Determine the [x, y] coordinate at the center of the cell enclosing the given text.  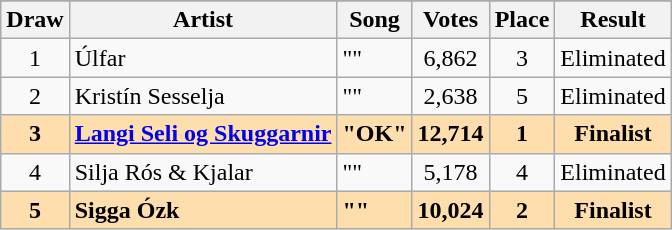
10,024 [450, 210]
12,714 [450, 134]
Kristín Sesselja [203, 96]
5,178 [450, 172]
6,862 [450, 58]
Silja Rós & Kjalar [203, 172]
Result [613, 20]
Úlfar [203, 58]
Place [522, 20]
Sigga Ózk [203, 210]
"OK" [374, 134]
Song [374, 20]
2,638 [450, 96]
Votes [450, 20]
Draw [35, 20]
Artist [203, 20]
Langi Seli og Skuggarnir [203, 134]
